Output the (X, Y) coordinate of the center of the cell containing the given text.  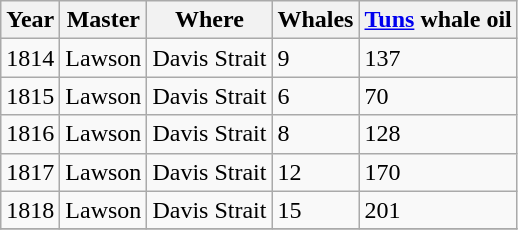
Tuns whale oil (438, 20)
128 (438, 134)
12 (316, 172)
9 (316, 58)
1816 (30, 134)
201 (438, 210)
1815 (30, 96)
70 (438, 96)
1814 (30, 58)
1817 (30, 172)
137 (438, 58)
1818 (30, 210)
6 (316, 96)
Year (30, 20)
Where (210, 20)
170 (438, 172)
Master (104, 20)
15 (316, 210)
Whales (316, 20)
8 (316, 134)
